Return the [X, Y] coordinate for the center point of the cell that contains the specified text.  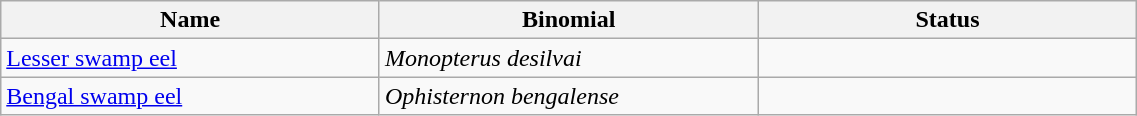
Lesser swamp eel [190, 58]
Binomial [568, 20]
Bengal swamp eel [190, 96]
Name [190, 20]
Monopterus desilvai [568, 58]
Ophisternon bengalense [568, 96]
Status [948, 20]
